Extract the (X, Y) coordinate from the center of the cell holding the provided text.  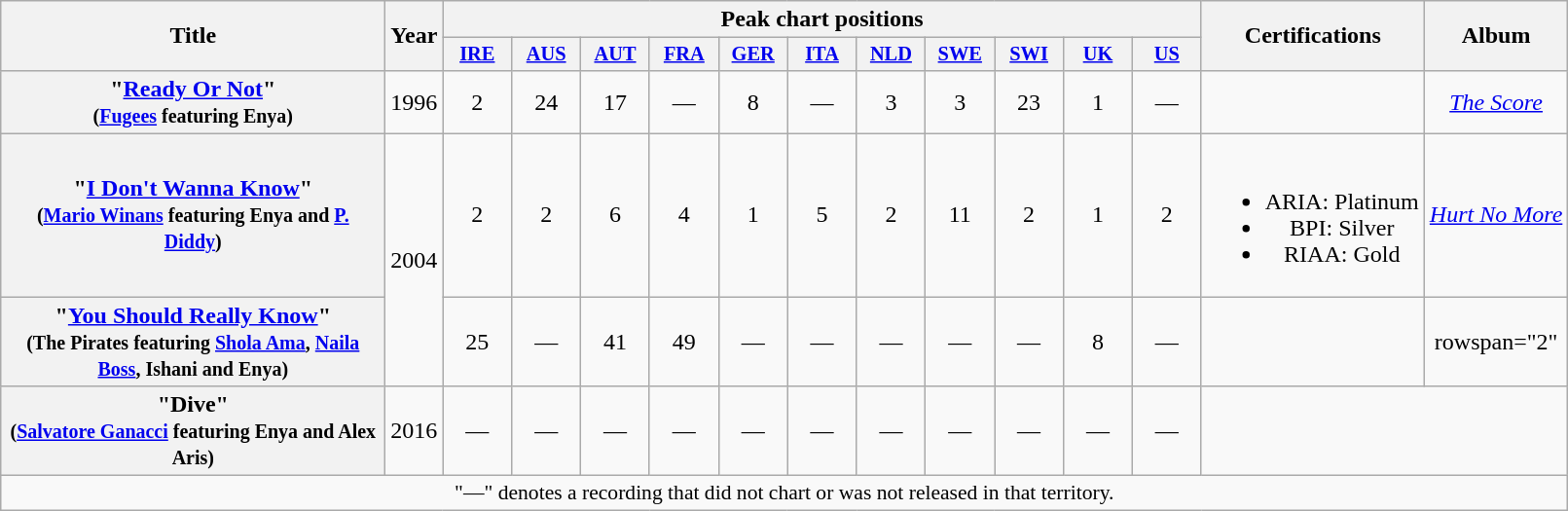
11 (960, 216)
FRA (683, 55)
US (1166, 55)
23 (1030, 101)
The Score (1496, 101)
"I Don't Wanna Know"(Mario Winans featuring Enya and P. Diddy) (193, 216)
Certifications (1312, 36)
25 (477, 342)
"Ready Or Not"(Fugees featuring Enya) (193, 101)
2016 (415, 431)
Album (1496, 36)
2004 (415, 261)
Title (193, 36)
17 (615, 101)
rowspan="2" (1496, 342)
24 (547, 101)
SWI (1030, 55)
SWE (960, 55)
1996 (415, 101)
"Dive"(Salvatore Ganacci featuring Enya and Alex Aris) (193, 431)
Peak chart positions (821, 19)
AUT (615, 55)
NLD (892, 55)
IRE (477, 55)
5 (821, 216)
"You Should Really Know"(The Pirates featuring Shola Ama, Naila Boss, Ishani and Enya) (193, 342)
UK (1098, 55)
AUS (547, 55)
GER (753, 55)
41 (615, 342)
"—" denotes a recording that did not chart or was not released in that territory. (784, 493)
Hurt No More (1496, 216)
6 (615, 216)
49 (683, 342)
ARIA: PlatinumBPI: SilverRIAA: Gold (1312, 216)
ITA (821, 55)
Year (415, 36)
4 (683, 216)
